From the cell containing the given text, extract its center point as [X, Y] coordinate. 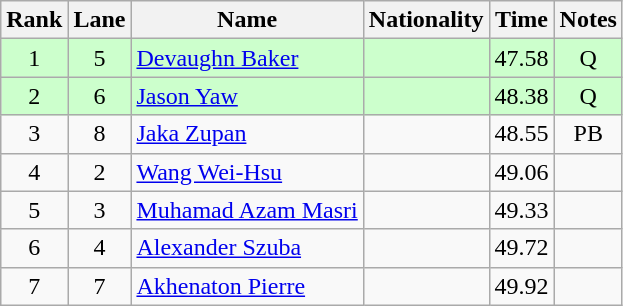
49.06 [522, 172]
Lane [100, 20]
Akhenaton Pierre [247, 286]
48.55 [522, 134]
Name [247, 20]
PB [588, 134]
47.58 [522, 58]
49.72 [522, 248]
8 [100, 134]
Alexander Szuba [247, 248]
Rank [34, 20]
Nationality [426, 20]
49.33 [522, 210]
Time [522, 20]
1 [34, 58]
Devaughn Baker [247, 58]
49.92 [522, 286]
48.38 [522, 96]
Wang Wei-Hsu [247, 172]
Notes [588, 20]
Jaka Zupan [247, 134]
Jason Yaw [247, 96]
Muhamad Azam Masri [247, 210]
